Capture the cell that displays the provided text and extract its (x, y) central coordinate. 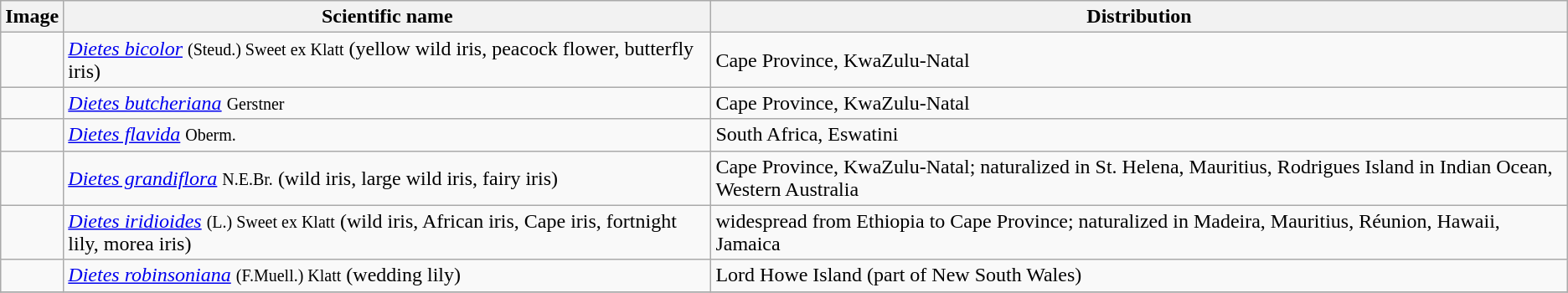
Distribution (1139, 17)
Dietes robinsoniana (F.Muell.) Klatt (wedding lily) (387, 275)
South Africa, Eswatini (1139, 135)
Dietes butcheriana Gerstner (387, 103)
Dietes flavida Oberm. (387, 135)
Lord Howe Island (part of New South Wales) (1139, 275)
Image (32, 17)
Scientific name (387, 17)
widespread from Ethiopia to Cape Province; naturalized in Madeira, Mauritius, Réunion, Hawaii, Jamaica (1139, 233)
Dietes bicolor (Steud.) Sweet ex Klatt (yellow wild iris, peacock flower, butterfly iris) (387, 60)
Cape Province, KwaZulu-Natal; naturalized in St. Helena, Mauritius, Rodrigues Island in Indian Ocean, Western Australia (1139, 177)
Dietes iridioides (L.) Sweet ex Klatt (wild iris, African iris, Cape iris, fortnight lily, morea iris) (387, 233)
Dietes grandiflora N.E.Br. (wild iris, large wild iris, fairy iris) (387, 177)
